Extract the [x, y] coordinate from the center of the cell holding the provided text.  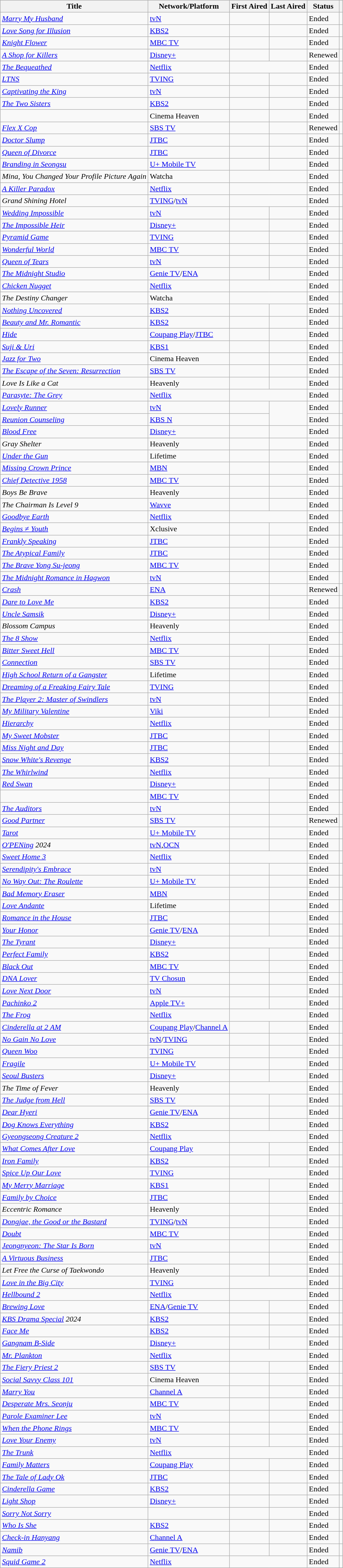
The Time of Fever [74, 1088]
Perfect Family [74, 954]
Cinderella at 2 AM [74, 1027]
Coupang Play/Channel A [189, 1027]
ENA [189, 590]
My Military Valentine [74, 711]
A Killer Paradox [74, 189]
Frankly Speaking [74, 541]
Love Next Door [74, 991]
My Sweet Mobster [74, 735]
First Aired [249, 6]
Bad Memory Eraser [74, 893]
Check-in Hanyang [74, 1538]
Gyeongseong Creature 2 [74, 1137]
Pyramid Game [74, 237]
Gangnam B-Side [74, 1343]
Light Shop [74, 1501]
Love in the Big City [74, 1282]
The Chairman Is Level 9 [74, 504]
The Whirlwind [74, 772]
Uncle Samsik [74, 614]
Doubt [74, 1234]
Brewing Love [74, 1307]
Let Free the Curse of Taekwondo [74, 1270]
Your Honor [74, 930]
The Trunk [74, 1452]
Love Andante [74, 905]
Hierarchy [74, 723]
A Shop for Killers [74, 55]
Grand Shining Hotel [74, 201]
Wonderful World [74, 249]
tvN/TVING [189, 1039]
Snow White's Revenge [74, 760]
Viki [189, 711]
The Brave Yong Su-jeong [74, 565]
Boys Be Brave [74, 492]
Eccentric Romance [74, 1209]
Marry You [74, 1392]
Romance in the House [74, 918]
The Auditors [74, 808]
Mina, You Changed Your Profile Picture Again [74, 177]
Good Partner [74, 821]
O'PENing 2024 [74, 845]
Queen of Tears [74, 261]
Knight Flower [74, 43]
Lovely Runner [74, 407]
Suji & Uri [74, 346]
Dongjae, the Good or the Bastard [74, 1222]
Black Out [74, 966]
Chicken Nugget [74, 286]
A Virtuous Business [74, 1258]
What Comes After Love [74, 1149]
Dear Hyeri [74, 1112]
Serendipity's Embrace [74, 869]
Social Savvy Class 101 [74, 1380]
Apple TV+ [189, 1003]
The Bequeathed [74, 67]
The Atypical Family [74, 553]
Gray Shelter [74, 444]
Blood Free [74, 432]
Family by Choice [74, 1197]
Missing Crown Prince [74, 468]
The Frog [74, 1015]
Iron Family [74, 1161]
Love Song for Illusion [74, 31]
Family Matters [74, 1465]
Miss Night and Day [74, 748]
The Impossible Heir [74, 225]
tvN,OCN [189, 845]
KBS N [189, 420]
Squid Game 2 [74, 1562]
Mr. Plankton [74, 1355]
The Fiery Priest 2 [74, 1367]
The 8 Show [74, 638]
Nothing Uncovered [74, 310]
Doctor Slump [74, 140]
Jazz for Two [74, 359]
The Tyrant [74, 942]
Pachinko 2 [74, 1003]
No Way Out: The Roulette [74, 881]
Goodbye Earth [74, 517]
Reunion Counseling [74, 420]
Wedding Impossible [74, 213]
Parole Examiner Lee [74, 1416]
Dog Knows Everything [74, 1124]
The Destiny Changer [74, 298]
Hide [74, 334]
Marry My Husband [74, 19]
Xclusive [189, 529]
Coupang Play/JTBC [189, 334]
The Midnight Studio [74, 274]
Queen of Divorce [74, 152]
The Escape of the Seven: Resurrection [74, 371]
Connection [74, 663]
Chief Detective 1958 [74, 480]
Bitter Sweet Hell [74, 650]
Hellbound 2 [74, 1294]
Dare to Love Me [74, 602]
Dreaming of a Freaking Fairy Tale [74, 687]
Love Your Enemy [74, 1440]
KBS Drama Special 2024 [74, 1319]
No Gain No Love [74, 1039]
Title [74, 6]
Flex X Cop [74, 128]
Under the Gun [74, 456]
Parasyte: The Grey [74, 395]
Branding in Seongsu [74, 164]
Last Aired [288, 6]
My Merry Marriage [74, 1185]
Tarot [74, 833]
Blossom Campus [74, 626]
Captivating the King [74, 91]
Love Is Like a Cat [74, 383]
Face Me [74, 1331]
Jeongnyeon: The Star Is Born [74, 1246]
Who Is She [74, 1526]
Beauty and Mr. Romantic [74, 322]
TV Chosun [189, 979]
Queen Woo [74, 1051]
DNA Lover [74, 979]
Sorry Not Sorry [74, 1513]
Namib [74, 1550]
The Two Sisters [74, 103]
Begins ≠ Youth [74, 529]
Seoul Busters [74, 1076]
The Midnight Romance in Hagwon [74, 578]
LTNS [74, 79]
Cinderella Game [74, 1489]
Red Swan [74, 784]
The Player 2: Master of Swindlers [74, 699]
The Judge from Hell [74, 1100]
High School Return of a Gangster [74, 675]
Sweet Home 3 [74, 857]
The Tale of Lady Ok [74, 1477]
Spice Up Our Love [74, 1173]
ENA/Genie TV [189, 1307]
Crash [74, 590]
Wavve [189, 504]
Desperate Mrs. Seonju [74, 1404]
Status [323, 6]
Fragile [74, 1064]
Network/Platform [189, 6]
When the Phone Rings [74, 1428]
